Provide the [X, Y] coordinate of the cell's center where the given text is located.  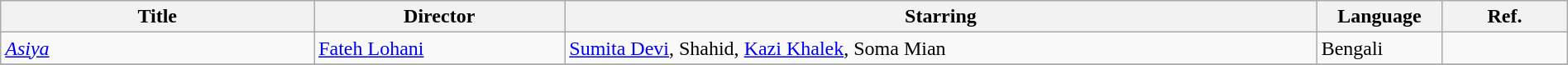
Bengali [1379, 48]
Sumita Devi, Shahid, Kazi Khalek, Soma Mian [941, 48]
Starring [941, 17]
Director [440, 17]
Fateh Lohani [440, 48]
Asiya [157, 48]
Language [1379, 17]
Title [157, 17]
Ref. [1505, 17]
